Find where the given text appears and provide that cell's center as (x, y) coordinate. 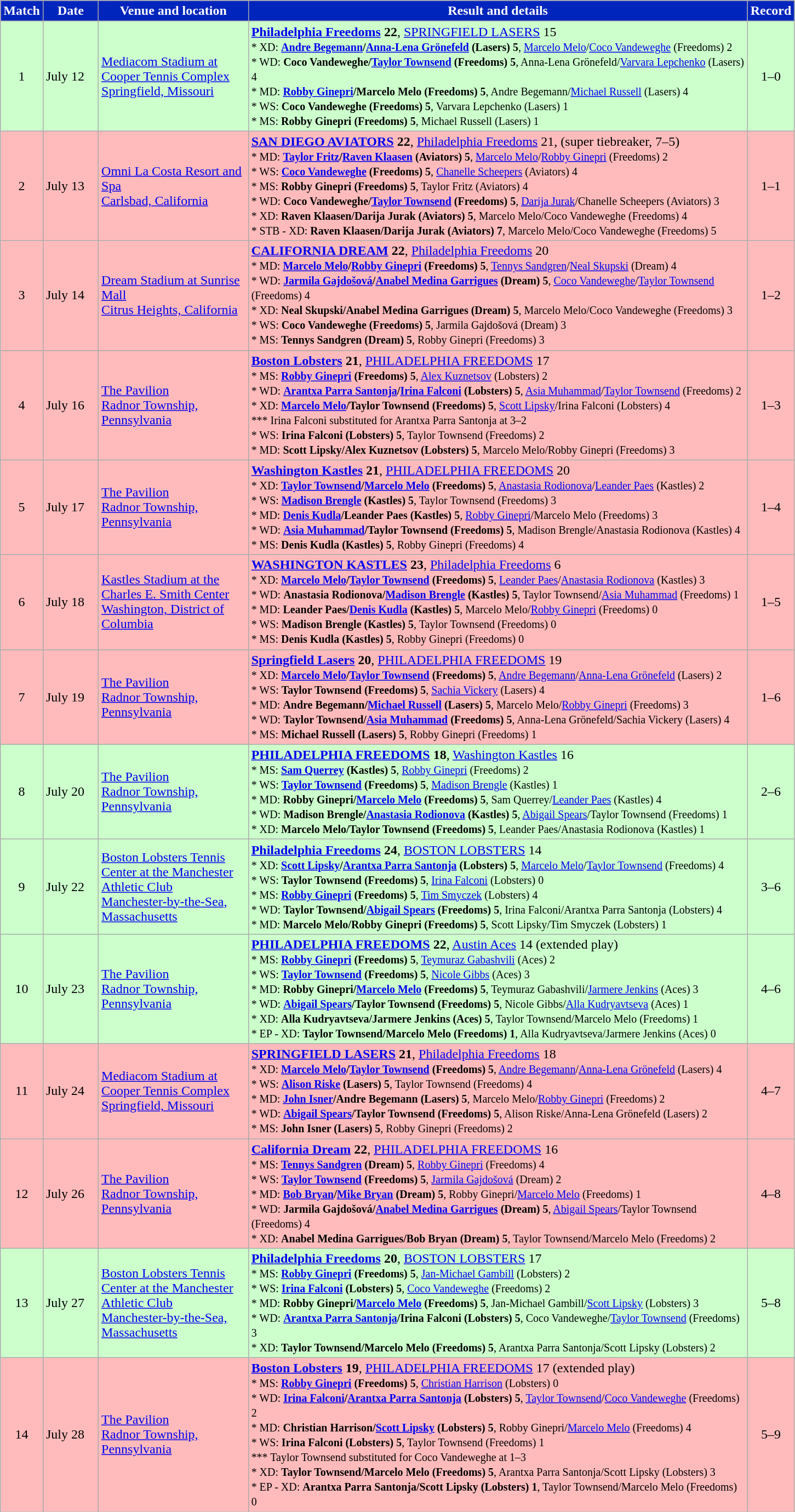
3–6 (771, 887)
July 26 (70, 1194)
1–2 (771, 295)
14 (22, 1435)
1–6 (771, 697)
1 (22, 76)
12 (22, 1194)
5–8 (771, 1303)
4–7 (771, 1091)
July 17 (70, 507)
July 27 (70, 1303)
July 13 (70, 186)
2–6 (771, 791)
4–8 (771, 1194)
1–4 (771, 507)
4 (22, 405)
Omni La Costa Resort and SpaCarlsbad, California (174, 186)
July 18 (70, 602)
July 22 (70, 887)
4–6 (771, 989)
5–9 (771, 1435)
July 23 (70, 989)
July 28 (70, 1435)
July 20 (70, 791)
Dream Stadium at Sunrise MallCitrus Heights, California (174, 295)
July 12 (70, 76)
Record (771, 11)
9 (22, 887)
8 (22, 791)
Venue and location (174, 11)
July 14 (70, 295)
July 16 (70, 405)
1–1 (771, 186)
10 (22, 989)
July 19 (70, 697)
13 (22, 1303)
Kastles Stadium at the Charles E. Smith CenterWashington, District of Columbia (174, 602)
Date (70, 11)
Match (22, 11)
Result and details (497, 11)
5 (22, 507)
July 24 (70, 1091)
1–3 (771, 405)
1–0 (771, 76)
11 (22, 1091)
3 (22, 295)
2 (22, 186)
6 (22, 602)
7 (22, 697)
1–5 (771, 602)
